Extract the [x, y] coordinate from the center of the cell holding the provided text.  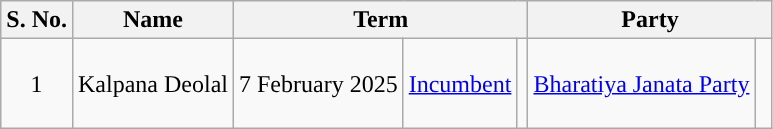
Bharatiya Janata Party [642, 84]
Party [650, 20]
Name [152, 20]
Kalpana Deolal [152, 84]
1 [37, 84]
Incumbent [460, 84]
Term [380, 20]
7 February 2025 [318, 84]
S. No. [37, 20]
